Output the (X, Y) coordinate of the center of the cell containing the given text.  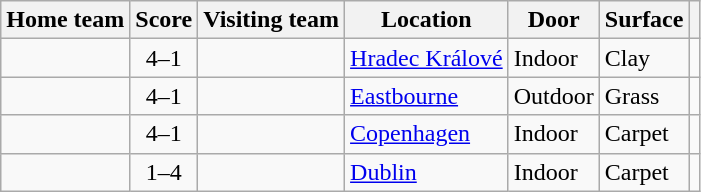
Home team (66, 20)
Outdoor (554, 96)
Grass (644, 96)
Location (427, 20)
Hradec Králové (427, 58)
Surface (644, 20)
Visiting team (272, 20)
1–4 (164, 172)
Clay (644, 58)
Copenhagen (427, 134)
Door (554, 20)
Dublin (427, 172)
Score (164, 20)
Eastbourne (427, 96)
